Detect which cell encompasses the target text, then output its (X, Y) center coordinate. 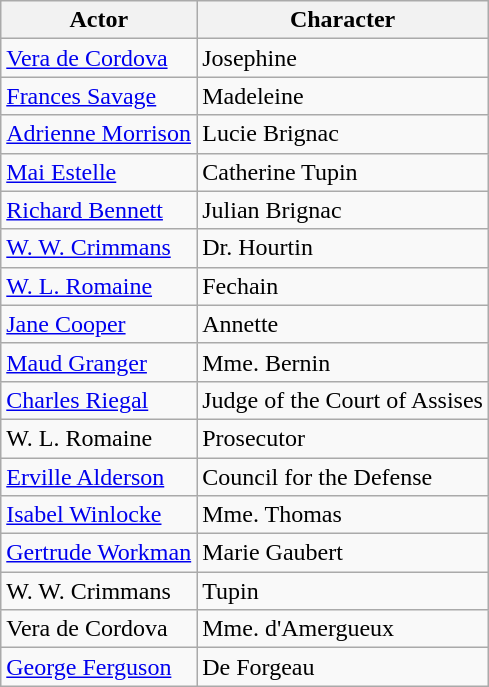
Lucie Brignac (343, 134)
Fechain (343, 286)
Character (343, 20)
Marie Gaubert (343, 553)
Erville Alderson (99, 477)
Adrienne Morrison (99, 134)
Richard Bennett (99, 210)
Mme. Bernin (343, 362)
Tupin (343, 591)
Frances Savage (99, 96)
Prosecutor (343, 438)
Annette (343, 324)
Maud Granger (99, 362)
Madeleine (343, 96)
Josephine (343, 58)
Isabel Winlocke (99, 515)
Julian Brignac (343, 210)
De Forgeau (343, 667)
Mme. d'Amergueux (343, 629)
Gertrude Workman (99, 553)
Council for the Defense (343, 477)
Charles Riegal (99, 400)
George Ferguson (99, 667)
Jane Cooper (99, 324)
Actor (99, 20)
Catherine Tupin (343, 172)
Dr. Hourtin (343, 248)
Judge of the Court of Assises (343, 400)
Mme. Thomas (343, 515)
Mai Estelle (99, 172)
